Pinpoint the cell where the given text exists, returning its [x, y] midpoint coordinate. 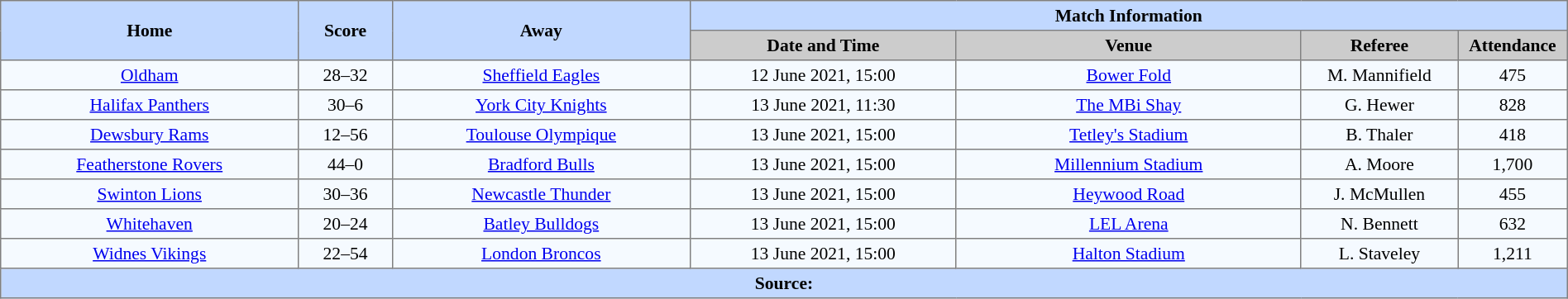
Date and Time [823, 45]
22–54 [346, 254]
12 June 2021, 15:00 [823, 75]
A. Moore [1379, 164]
Score [346, 31]
Featherstone Rovers [150, 164]
J. McMullen [1379, 194]
Dewsbury Rams [150, 135]
20–24 [346, 224]
Oldham [150, 75]
Bower Fold [1128, 75]
Toulouse Olympique [541, 135]
M. Mannifield [1379, 75]
Heywood Road [1128, 194]
30–6 [346, 105]
LEL Arena [1128, 224]
30–36 [346, 194]
Millennium Stadium [1128, 164]
632 [1513, 224]
Tetley's Stadium [1128, 135]
York City Knights [541, 105]
Widnes Vikings [150, 254]
Attendance [1513, 45]
Halifax Panthers [150, 105]
L. Staveley [1379, 254]
Home [150, 31]
G. Hewer [1379, 105]
B. Thaler [1379, 135]
Match Information [1128, 16]
Newcastle Thunder [541, 194]
London Broncos [541, 254]
28–32 [346, 75]
Bradford Bulls [541, 164]
N. Bennett [1379, 224]
Away [541, 31]
Venue [1128, 45]
44–0 [346, 164]
418 [1513, 135]
Swinton Lions [150, 194]
455 [1513, 194]
Referee [1379, 45]
Halton Stadium [1128, 254]
Batley Bulldogs [541, 224]
13 June 2021, 11:30 [823, 105]
Whitehaven [150, 224]
12–56 [346, 135]
475 [1513, 75]
Source: [784, 283]
The MBi Shay [1128, 105]
828 [1513, 105]
1,211 [1513, 254]
Sheffield Eagles [541, 75]
1,700 [1513, 164]
